Detect which cell encompasses the target text, then output its [x, y] center coordinate. 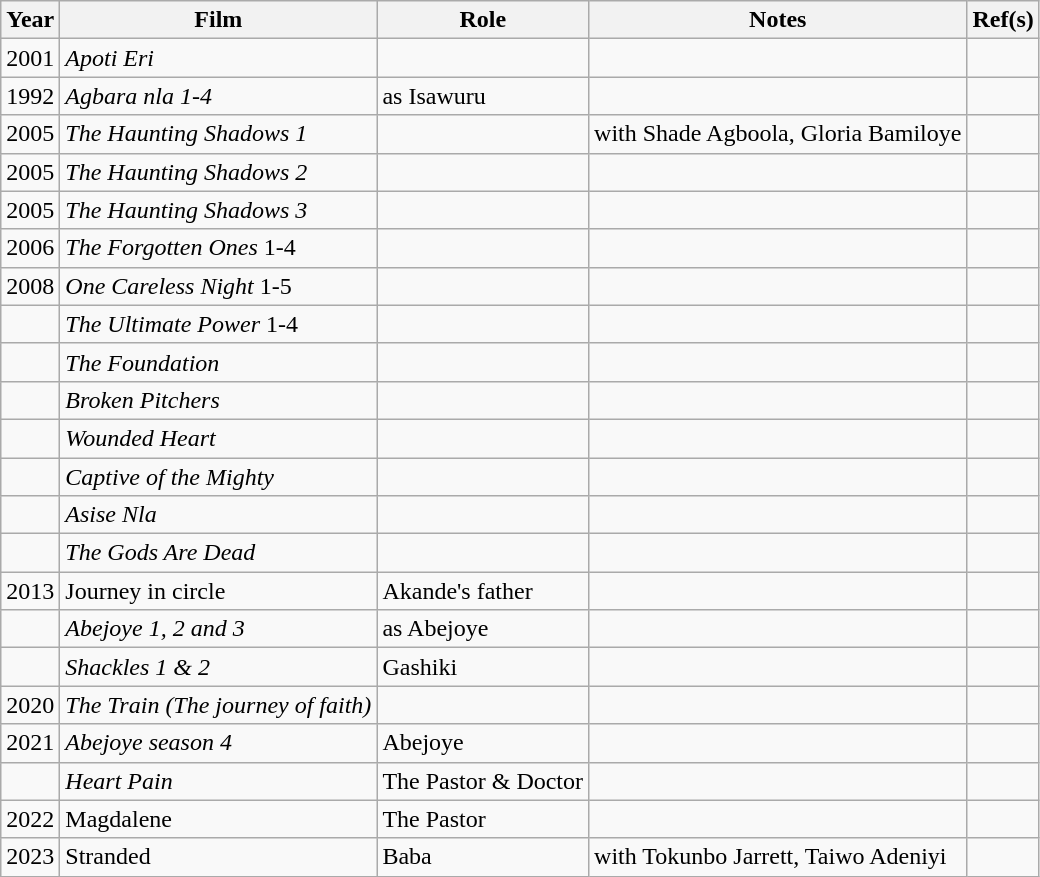
2021 [30, 743]
Broken Pitchers [218, 400]
The Haunting Shadows 3 [218, 210]
Agbara nla 1-4 [218, 96]
Apoti Eri [218, 58]
The Haunting Shadows 1 [218, 134]
Gashiki [483, 667]
2008 [30, 286]
Akande's father [483, 591]
Captive of the Mighty [218, 477]
Year [30, 20]
Notes [778, 20]
2023 [30, 857]
2020 [30, 705]
The Ultimate Power 1-4 [218, 324]
1992 [30, 96]
Abejoye 1, 2 and 3 [218, 629]
The Pastor & Doctor [483, 781]
One Careless Night 1-5 [218, 286]
Film [218, 20]
2022 [30, 819]
The Pastor [483, 819]
2001 [30, 58]
The Foundation [218, 362]
Wounded Heart [218, 438]
2013 [30, 591]
as Abejoye [483, 629]
2006 [30, 248]
Shackles 1 & 2 [218, 667]
Abejoye [483, 743]
Role [483, 20]
The Train (The journey of faith) [218, 705]
Stranded [218, 857]
Heart Pain [218, 781]
Journey in circle [218, 591]
with Tokunbo Jarrett, Taiwo Adeniyi [778, 857]
Asise Nla [218, 515]
Ref(s) [1003, 20]
The Haunting Shadows 2 [218, 172]
with Shade Agboola, Gloria Bamiloye [778, 134]
as Isawuru [483, 96]
Magdalene [218, 819]
The Forgotten Ones 1-4 [218, 248]
The Gods Are Dead [218, 553]
Abejoye season 4 [218, 743]
Baba [483, 857]
